Determine the (x, y) coordinate at the center of the cell enclosing the given text.  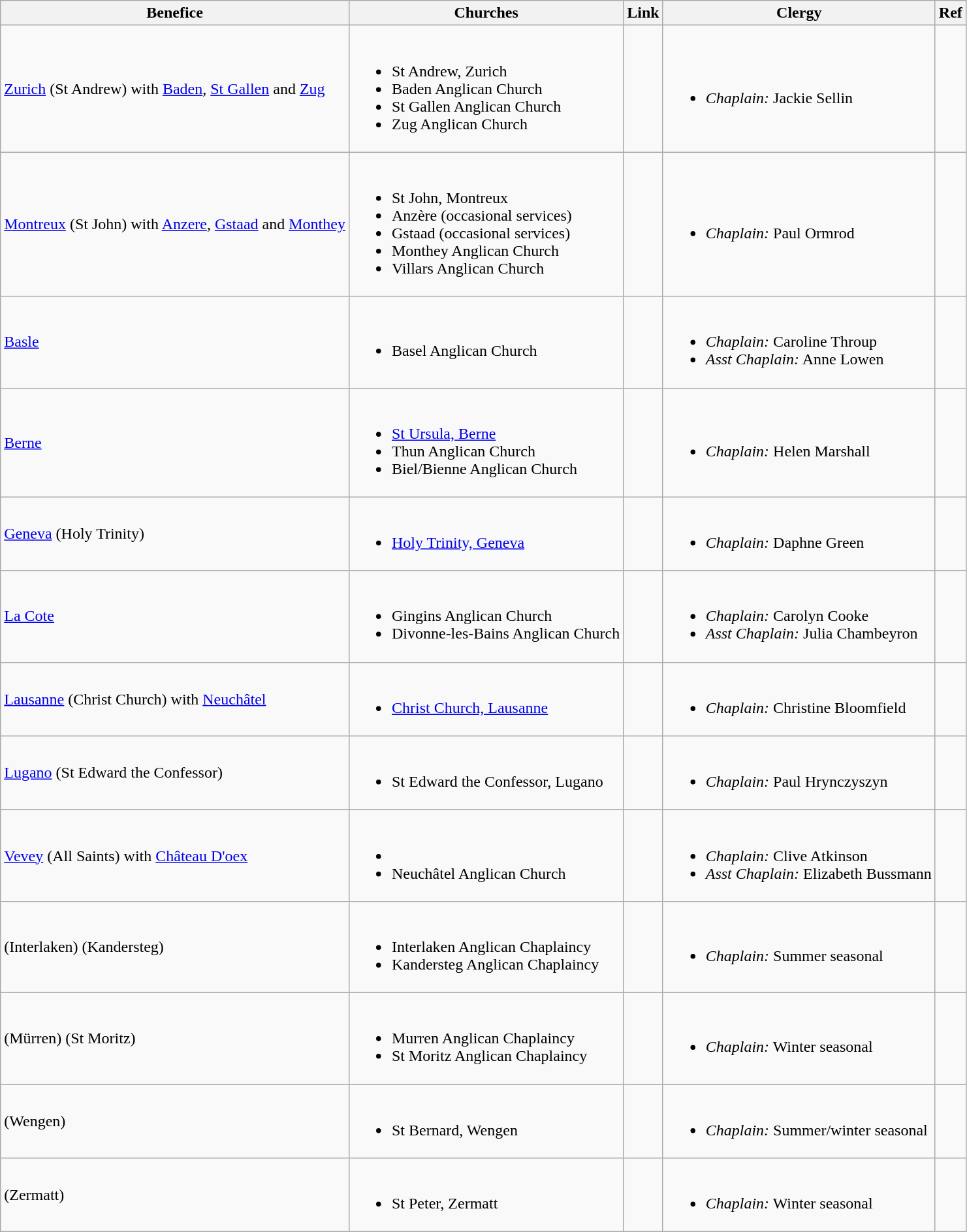
(Zermatt) (175, 1195)
Basle (175, 342)
Link (643, 13)
La Cote (175, 616)
Ref (951, 13)
Interlaken Anglican ChaplaincyKandersteg Anglican Chaplaincy (486, 947)
Gingins Anglican ChurchDivonne-les-Bains Anglican Church (486, 616)
Churches (486, 13)
(Interlaken) (Kandersteg) (175, 947)
Chaplain: Christine Bloomfield (799, 699)
Christ Church, Lausanne (486, 699)
Montreux (St John) with Anzere, Gstaad and Monthey (175, 225)
St John, MontreuxAnzère (occasional services)Gstaad (occasional services)Monthey Anglican ChurchVillars Anglican Church (486, 225)
Lausanne (Christ Church) with Neuchâtel (175, 699)
Clergy (799, 13)
Benefice (175, 13)
Basel Anglican Church (486, 342)
Chaplain: Daphne Green (799, 534)
(Wengen) (175, 1120)
Vevey (All Saints) with Château D'oex (175, 855)
Holy Trinity, Geneva (486, 534)
Chaplain: Clive AtkinsonAsst Chaplain: Elizabeth Bussmann (799, 855)
St Edward the Confessor, Lugano (486, 773)
Chaplain: Paul Ormrod (799, 225)
Chaplain: Carolyn CookeAsst Chaplain: Julia Chambeyron (799, 616)
Lugano (St Edward the Confessor) (175, 773)
Murren Anglican ChaplaincySt Moritz Anglican Chaplaincy (486, 1038)
St Bernard, Wengen (486, 1120)
St Andrew, ZurichBaden Anglican ChurchSt Gallen Anglican ChurchZug Anglican Church (486, 89)
St Peter, Zermatt (486, 1195)
Geneva (Holy Trinity) (175, 534)
Neuchâtel Anglican Church (486, 855)
(Mürren) (St Moritz) (175, 1038)
Zurich (St Andrew) with Baden, St Gallen and Zug (175, 89)
St Ursula, BerneThun Anglican ChurchBiel/Bienne Anglican Church (486, 443)
Chaplain: Paul Hrynczyszyn (799, 773)
Chaplain: Jackie Sellin (799, 89)
Chaplain: Summer/winter seasonal (799, 1120)
Berne (175, 443)
Chaplain: Helen Marshall (799, 443)
Chaplain: Summer seasonal (799, 947)
Chaplain: Caroline ThroupAsst Chaplain: Anne Lowen (799, 342)
